Provide the (X, Y) coordinate of the cell's center where the given text is located.  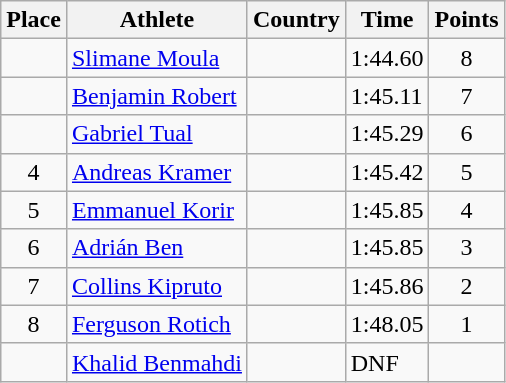
1:48.05 (387, 324)
DNF (387, 362)
Time (387, 20)
Athlete (156, 20)
Slimane Moula (156, 58)
Place (34, 20)
Emmanuel Korir (156, 210)
3 (466, 248)
Andreas Kramer (156, 172)
2 (466, 286)
1:45.11 (387, 96)
Points (466, 20)
Collins Kipruto (156, 286)
Country (296, 20)
Adrián Ben (156, 248)
Ferguson Rotich (156, 324)
Benjamin Robert (156, 96)
1:44.60 (387, 58)
Khalid Benmahdi (156, 362)
1:45.42 (387, 172)
Gabriel Tual (156, 134)
1:45.86 (387, 286)
1 (466, 324)
1:45.29 (387, 134)
